Output the (x, y) coordinate of the center of the cell containing the given text.  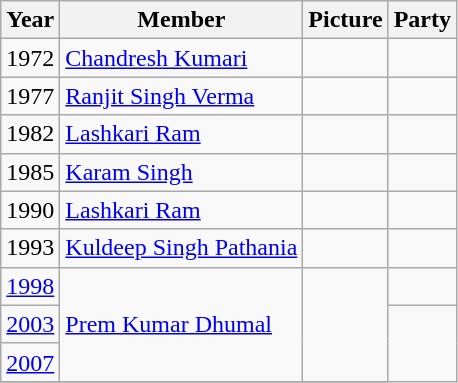
Year (30, 20)
1985 (30, 172)
Kuldeep Singh Pathania (182, 248)
2007 (30, 362)
1972 (30, 58)
2003 (30, 324)
Picture (346, 20)
1982 (30, 134)
Party (422, 20)
1990 (30, 210)
1977 (30, 96)
1998 (30, 286)
1993 (30, 248)
Karam Singh (182, 172)
Chandresh Kumari (182, 58)
Prem Kumar Dhumal (182, 324)
Ranjit Singh Verma (182, 96)
Member (182, 20)
